Pinpoint the cell where the given text exists, returning its [X, Y] midpoint coordinate. 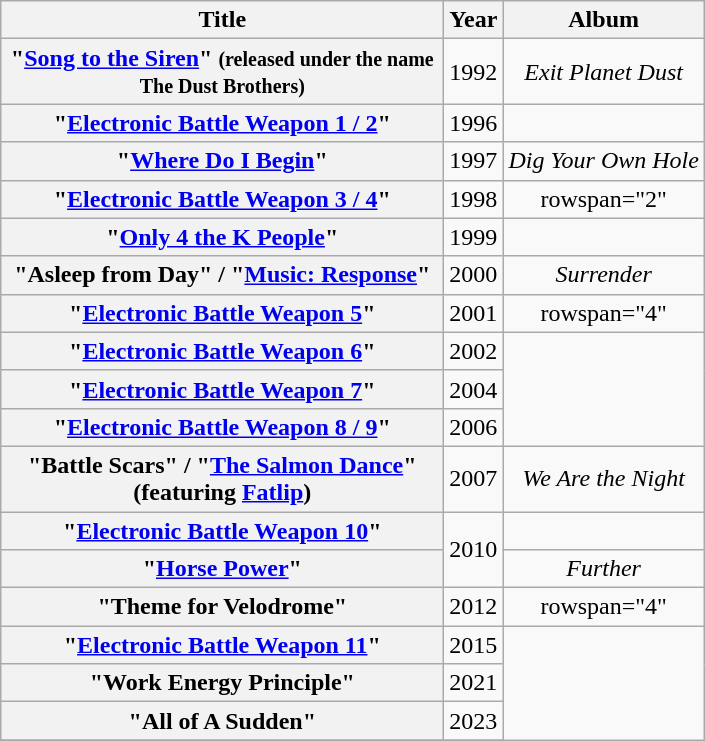
Surrender [604, 275]
Title [222, 20]
2000 [474, 275]
1998 [474, 199]
"Only 4 the K People" [222, 237]
rowspan="2" [604, 199]
"Electronic Battle Weapon 11" [222, 645]
Year [474, 20]
"All of A Sudden" [222, 721]
2001 [474, 313]
2010 [474, 550]
Album [604, 20]
1992 [474, 72]
2021 [474, 683]
2002 [474, 351]
1999 [474, 237]
Dig Your Own Hole [604, 161]
2015 [474, 645]
"Song to the Siren" (released under the name The Dust Brothers) [222, 72]
"Where Do I Begin" [222, 161]
Further [604, 569]
"Electronic Battle Weapon 10" [222, 531]
"Electronic Battle Weapon 5" [222, 313]
2006 [474, 427]
"Asleep from Day" / "Music: Response" [222, 275]
"Horse Power" [222, 569]
1996 [474, 123]
"Electronic Battle Weapon 7" [222, 389]
1997 [474, 161]
"Electronic Battle Weapon 8 / 9" [222, 427]
"Battle Scars" / "The Salmon Dance"(featuring Fatlip) [222, 478]
Exit Planet Dust [604, 72]
2007 [474, 478]
"Electronic Battle Weapon 6" [222, 351]
"Work Energy Principle" [222, 683]
2004 [474, 389]
"Theme for Velodrome" [222, 607]
2012 [474, 607]
We Are the Night [604, 478]
"Electronic Battle Weapon 3 / 4" [222, 199]
2023 [474, 721]
"Electronic Battle Weapon 1 / 2" [222, 123]
